For the text-containing cell, return its midpoint in [X, Y] coordinate format. 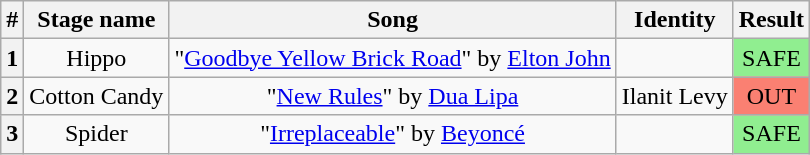
Hippo [96, 58]
3 [12, 134]
Spider [96, 134]
Ilanit Levy [674, 96]
"New Rules" by Dua Lipa [392, 96]
Song [392, 20]
# [12, 20]
2 [12, 96]
Result [771, 20]
Cotton Candy [96, 96]
Stage name [96, 20]
1 [12, 58]
OUT [771, 96]
"Irreplaceable" by Beyoncé [392, 134]
Identity [674, 20]
"Goodbye Yellow Brick Road" by Elton John [392, 58]
